Identify which cell holds the provided text, then report its (X, Y) central coordinate. 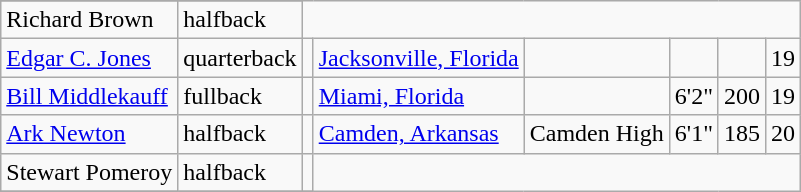
Camden High (596, 134)
6'1" (694, 134)
Jacksonville, Florida (418, 58)
fullback (240, 96)
Camden, Arkansas (418, 134)
quarterback (240, 58)
185 (742, 134)
200 (742, 96)
Edgar C. Jones (90, 58)
Miami, Florida (418, 96)
Ark Newton (90, 134)
Stewart Pomeroy (90, 172)
Bill Middlekauff (90, 96)
6'2" (694, 96)
20 (784, 134)
Richard Brown (90, 20)
